Find where the given text appears and provide that cell's center as (X, Y) coordinate. 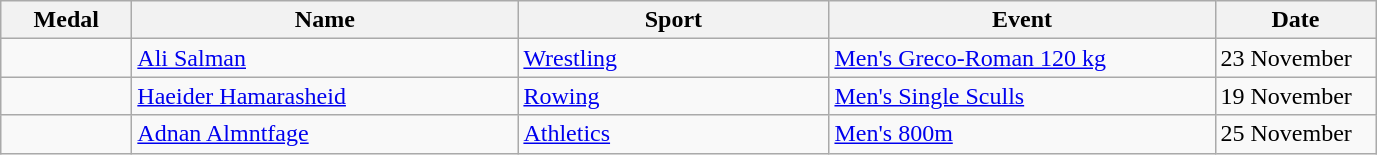
Men's 800m (1022, 134)
25 November (1296, 134)
Date (1296, 20)
Medal (66, 20)
Name (325, 20)
19 November (1296, 96)
Men's Single Sculls (1022, 96)
Ali Salman (325, 58)
Rowing (674, 96)
Athletics (674, 134)
Wrestling (674, 58)
Sport (674, 20)
Haeider Hamarasheid (325, 96)
Men's Greco-Roman 120 kg (1022, 58)
23 November (1296, 58)
Event (1022, 20)
Adnan Almntfage (325, 134)
